Output the [x, y] coordinate of the center of the cell containing the given text.  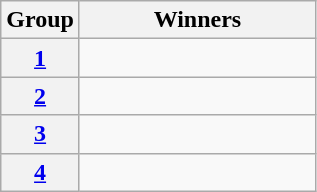
Group [40, 20]
Winners [197, 20]
4 [40, 172]
2 [40, 96]
1 [40, 58]
3 [40, 134]
